From the cell containing the given text, extract its center point as [X, Y] coordinate. 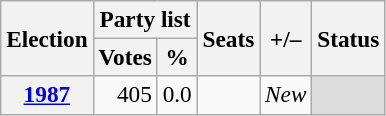
405 [125, 95]
+/– [286, 38]
% [177, 57]
New [286, 95]
0.0 [177, 95]
Seats [228, 38]
Status [348, 38]
Party list [145, 19]
Election [47, 38]
Votes [125, 57]
1987 [47, 95]
